Find where the given text appears and provide that cell's center as (x, y) coordinate. 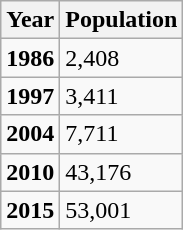
2,408 (122, 58)
53,001 (122, 210)
2015 (30, 210)
1997 (30, 96)
2004 (30, 134)
3,411 (122, 96)
Population (122, 20)
1986 (30, 58)
Year (30, 20)
43,176 (122, 172)
2010 (30, 172)
7,711 (122, 134)
